Pinpoint the cell where the given text exists, returning its [X, Y] midpoint coordinate. 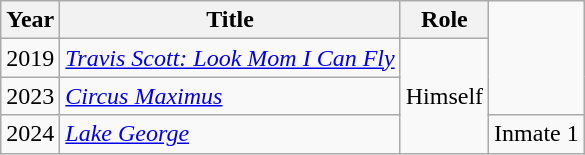
Inmate 1 [537, 134]
2024 [30, 134]
Himself [444, 96]
Year [30, 20]
Travis Scott: Look Mom I Can Fly [230, 58]
Circus Maximus [230, 96]
Title [230, 20]
Role [444, 20]
Lake George [230, 134]
2023 [30, 96]
2019 [30, 58]
